Search for the cell housing the specified text and yield its [x, y] center coordinate. 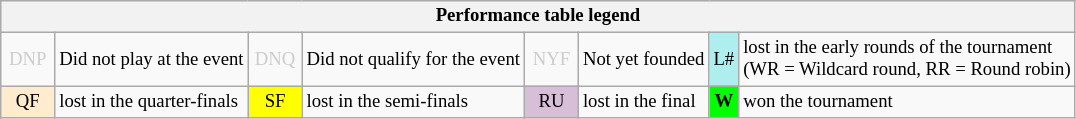
lost in the early rounds of the tournament(WR = Wildcard round, RR = Round robin) [907, 60]
Did not play at the event [152, 60]
W [724, 102]
SF [275, 102]
DNQ [275, 60]
lost in the quarter-finals [152, 102]
NYF [551, 60]
won the tournament [907, 102]
DNP [28, 60]
Not yet founded [643, 60]
lost in the semi-finals [413, 102]
L# [724, 60]
QF [28, 102]
RU [551, 102]
Did not qualify for the event [413, 60]
lost in the final [643, 102]
Performance table legend [538, 16]
